Search for the cell housing the specified text and yield its (x, y) center coordinate. 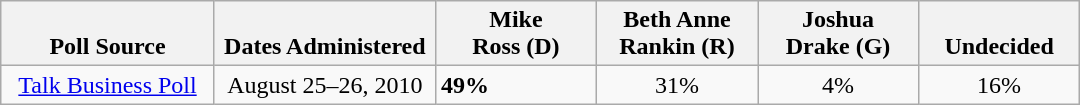
Talk Business Poll (108, 85)
4% (838, 85)
JoshuaDrake (G) (838, 34)
Poll Source (108, 34)
August 25–26, 2010 (324, 85)
16% (1000, 85)
MikeRoss (D) (516, 34)
Beth AnneRankin (R) (676, 34)
Undecided (1000, 34)
31% (676, 85)
Dates Administered (324, 34)
49% (516, 85)
